Extract the (X, Y) coordinate from the center of the cell holding the provided text.  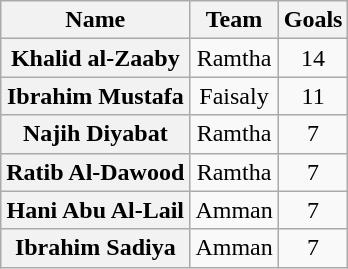
14 (313, 58)
11 (313, 96)
Khalid al-Zaaby (96, 58)
Najih Diyabat (96, 134)
Hani Abu Al-Lail (96, 210)
Team (234, 20)
Name (96, 20)
Ratib Al-Dawood (96, 172)
Ibrahim Sadiya (96, 248)
Goals (313, 20)
Faisaly (234, 96)
Ibrahim Mustafa (96, 96)
